Pinpoint the cell where the given text exists, returning its (X, Y) midpoint coordinate. 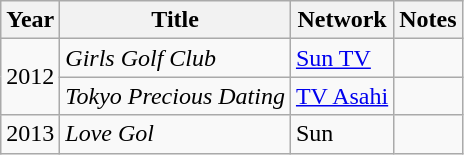
Sun (342, 134)
Girls Golf Club (176, 58)
Love Gol (176, 134)
Notes (428, 20)
Sun TV (342, 58)
Network (342, 20)
2013 (30, 134)
Tokyo Precious Dating (176, 96)
Year (30, 20)
TV Asahi (342, 96)
2012 (30, 77)
Title (176, 20)
